Find where the given text appears and provide that cell's center as (X, Y) coordinate. 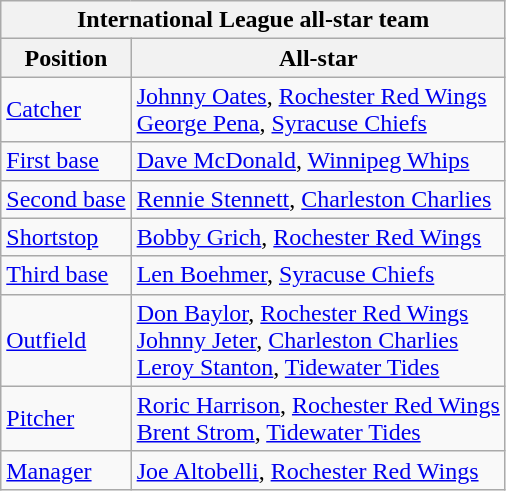
Pitcher (66, 418)
Manager (66, 470)
Dave McDonald, Winnipeg Whips (318, 161)
Don Baylor, Rochester Red Wings Johnny Jeter, Charleston Charlies Leroy Stanton, Tidewater Tides (318, 340)
First base (66, 161)
International League all-star team (254, 20)
Roric Harrison, Rochester Red Wings Brent Strom, Tidewater Tides (318, 418)
Rennie Stennett, Charleston Charlies (318, 199)
Bobby Grich, Rochester Red Wings (318, 237)
Position (66, 58)
Catcher (66, 110)
Johnny Oates, Rochester Red Wings George Pena, Syracuse Chiefs (318, 110)
Outfield (66, 340)
Third base (66, 275)
Joe Altobelli, Rochester Red Wings (318, 470)
All-star (318, 58)
Shortstop (66, 237)
Len Boehmer, Syracuse Chiefs (318, 275)
Second base (66, 199)
